Locate the cell with the specified text and output its (x, y) center coordinate. 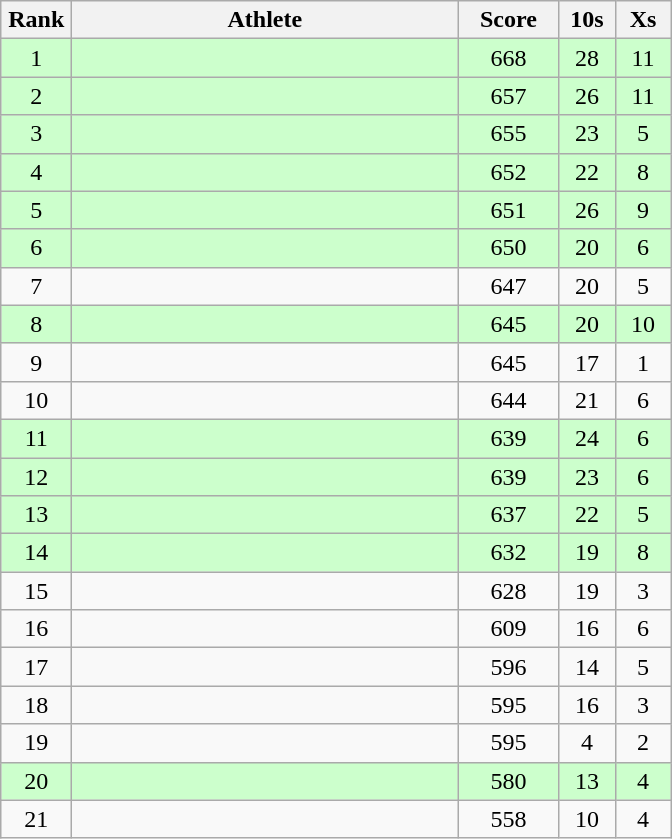
609 (508, 629)
651 (508, 210)
668 (508, 58)
10s (587, 20)
Athlete (265, 20)
18 (36, 705)
647 (508, 286)
12 (36, 477)
628 (508, 591)
652 (508, 172)
657 (508, 96)
Rank (36, 20)
644 (508, 400)
24 (587, 438)
655 (508, 134)
632 (508, 553)
558 (508, 819)
7 (36, 286)
596 (508, 667)
Xs (643, 20)
28 (587, 58)
15 (36, 591)
Score (508, 20)
637 (508, 515)
580 (508, 781)
650 (508, 248)
